Detect which cell encompasses the target text, then output its (X, Y) center coordinate. 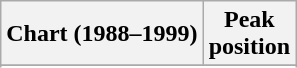
Chart (1988–1999) (102, 34)
Peakposition (249, 34)
